Determine the (X, Y) coordinate at the center of the cell enclosing the given text.  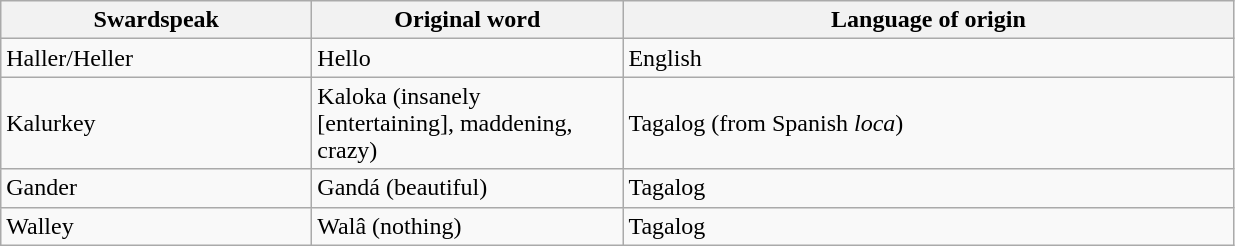
Gander (156, 188)
Tagalog (from Spanish loca) (928, 123)
Swardspeak (156, 20)
Haller/Heller (156, 58)
Kaloka (insanely [entertaining], maddening, crazy) (468, 123)
Original word (468, 20)
Kalurkey (156, 123)
Walley (156, 226)
Language of origin (928, 20)
Gandá (beautiful) (468, 188)
English (928, 58)
Hello (468, 58)
Walâ (nothing) (468, 226)
